Determine the (x, y) coordinate at the center of the cell enclosing the given text.  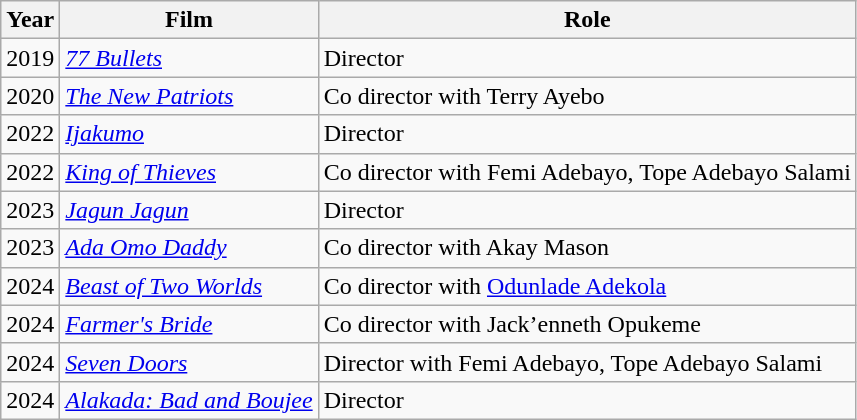
Beast of Two Worlds (189, 286)
Co director with Odunlade Adekola (587, 286)
Director with Femi Adebayo, Tope Adebayo Salami (587, 362)
Ada Omo Daddy (189, 248)
2019 (30, 58)
Jagun Jagun (189, 210)
Alakada: Bad and Boujee (189, 400)
Farmer's Bride (189, 324)
Role (587, 20)
77 Bullets (189, 58)
King of Thieves (189, 172)
Co director with Terry Ayebo (587, 96)
Co director with Femi Adebayo, Tope Adebayo Salami (587, 172)
Ijakumo (189, 134)
The New Patriots (189, 96)
Film (189, 20)
Year (30, 20)
Seven Doors (189, 362)
Co director with Akay Mason (587, 248)
2020 (30, 96)
Co director with Jack’enneth Opukeme (587, 324)
